Find where the given text appears and provide that cell's center as [x, y] coordinate. 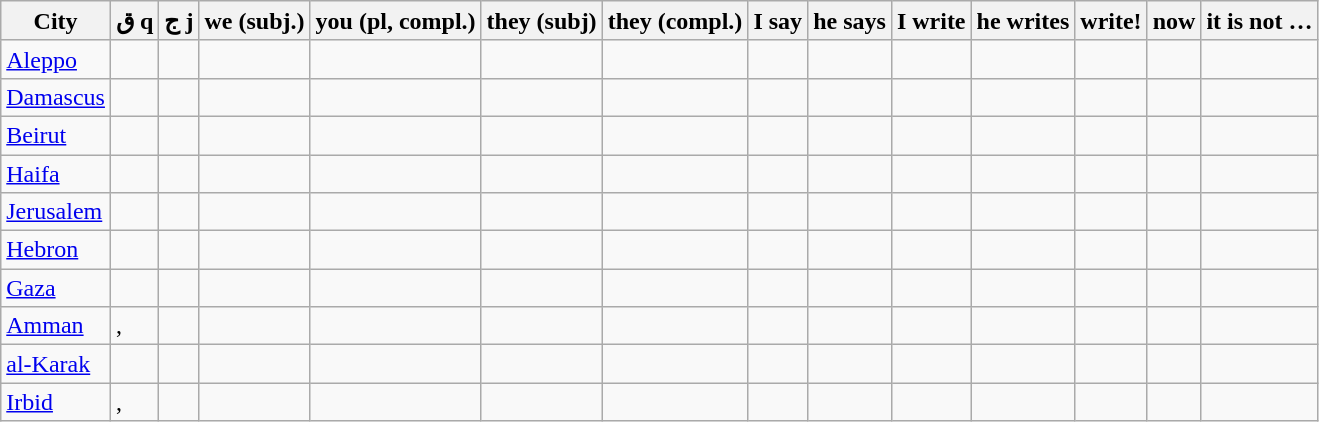
Beirut [56, 135]
Damascus [56, 97]
now [1174, 21]
he says [850, 21]
Jerusalem [56, 212]
ق q [134, 21]
ج j [179, 21]
Aleppo [56, 59]
it is not … [1260, 21]
they (compl.) [675, 21]
Haifa [56, 173]
I say [778, 21]
write! [1111, 21]
Gaza [56, 288]
he writes [1023, 21]
we (subj.) [254, 21]
Hebron [56, 250]
City [56, 21]
they (subj) [542, 21]
you (pl, compl.) [396, 21]
I write [931, 21]
Amman [56, 326]
Irbid [56, 402]
al-Karak [56, 364]
